Return the (x, y) coordinate for the center point of the cell that contains the specified text.  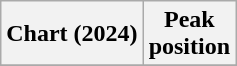
Peakposition (189, 34)
Chart (2024) (72, 34)
